Search for the cell housing the specified text and yield its [x, y] center coordinate. 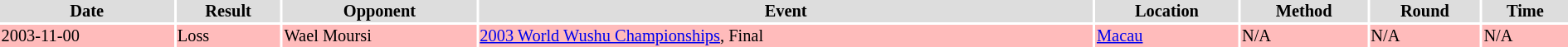
Location [1166, 12]
Time [1525, 12]
Opponent [380, 12]
Result [228, 12]
Loss [228, 36]
Date [86, 12]
Round [1425, 12]
2003-11-00 [86, 36]
Event [786, 12]
2003 World Wushu Championships, Final [786, 36]
Macau [1166, 36]
Method [1303, 12]
Wael Moursi [380, 36]
